For the text-containing cell, return its midpoint in (X, Y) coordinate format. 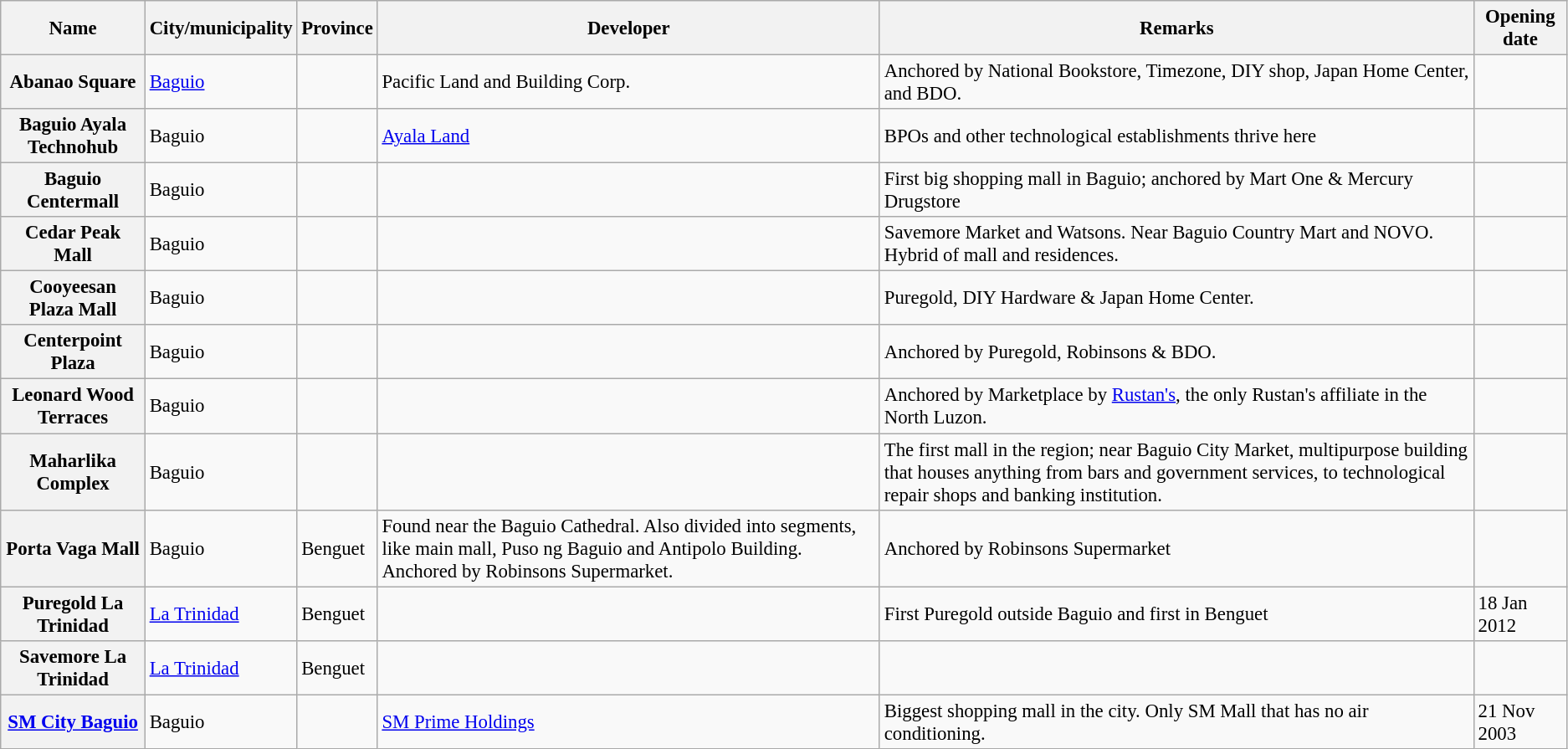
First big shopping mall in Baguio; anchored by Mart One & Mercury Drugstore (1176, 191)
Found near the Baguio Cathedral. Also divided into segments, like main mall, Puso ng Baguio and Antipolo Building. Anchored by Robinsons Supermarket. (628, 548)
Opening date (1519, 28)
SM Prime Holdings (628, 721)
First Puregold outside Baguio and first in Benguet (1176, 614)
Puregold, DIY Hardware & Japan Home Center. (1176, 298)
Savemore La Trinidad (74, 668)
18 Jan 2012 (1519, 614)
Anchored by Marketplace by Rustan's, the only Rustan's affiliate in the North Luzon. (1176, 407)
Baguio Ayala Technohub (74, 136)
Province (337, 28)
Anchored by National Bookstore, Timezone, DIY shop, Japan Home Center, and BDO. (1176, 82)
Baguio Centermall (74, 191)
Porta Vaga Mall (74, 548)
City/municipality (221, 28)
Ayala Land (628, 136)
Name (74, 28)
Biggest shopping mall in the city. Only SM Mall that has no air conditioning. (1176, 721)
Savemore Market and Watsons. Near Baguio Country Mart and NOVO. Hybrid of mall and residences. (1176, 244)
Pacific Land and Building Corp. (628, 82)
Puregold La Trinidad (74, 614)
Centerpoint Plaza (74, 351)
BPOs and other technological establishments thrive here (1176, 136)
Developer (628, 28)
Cooyeesan Plaza Mall (74, 298)
Cedar Peak Mall (74, 244)
Leonard Wood Terraces (74, 407)
Abanao Square (74, 82)
21 Nov 2003 (1519, 721)
SM City Baguio (74, 721)
Maharlika Complex (74, 472)
Anchored by Robinsons Supermarket (1176, 548)
Remarks (1176, 28)
Anchored by Puregold, Robinsons & BDO. (1176, 351)
